Determine the [x, y] coordinate at the center of the cell enclosing the given text.  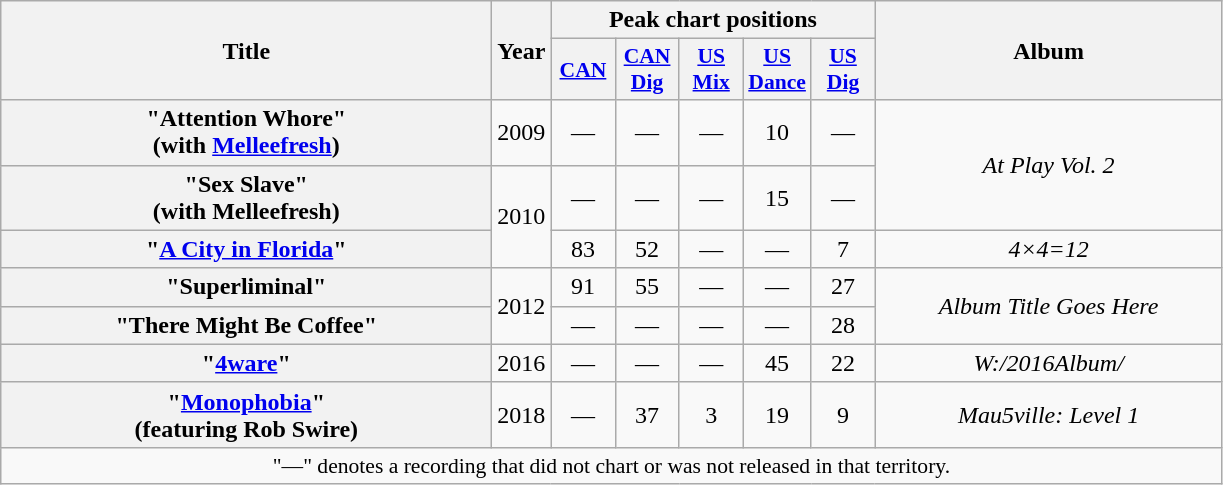
7 [843, 249]
At Play Vol. 2 [1048, 165]
"A City in Florida" [246, 249]
2018 [522, 414]
2009 [522, 132]
10 [777, 132]
Mau5ville: Level 1 [1048, 414]
CAN [583, 70]
"Sex Slave" (with Melleefresh) [246, 198]
3 [711, 414]
55 [647, 287]
USDig [843, 70]
"Monophobia" (featuring Rob Swire) [246, 414]
91 [583, 287]
19 [777, 414]
9 [843, 414]
Year [522, 50]
83 [583, 249]
Title [246, 50]
22 [843, 363]
37 [647, 414]
"There Might Be Coffee" [246, 325]
15 [777, 198]
52 [647, 249]
2010 [522, 216]
28 [843, 325]
"—" denotes a recording that did not chart or was not released in that territory. [612, 465]
CANDig [647, 70]
"Superliminal" [246, 287]
Album [1048, 50]
USDance [777, 70]
Peak chart positions [713, 20]
2016 [522, 363]
Album Title Goes Here [1048, 306]
27 [843, 287]
4×4=12 [1048, 249]
2012 [522, 306]
45 [777, 363]
"Attention Whore" (with Melleefresh) [246, 132]
USMix [711, 70]
"4ware" [246, 363]
W:/2016Album/ [1048, 363]
